From the cell containing the given text, extract its center point as (x, y) coordinate. 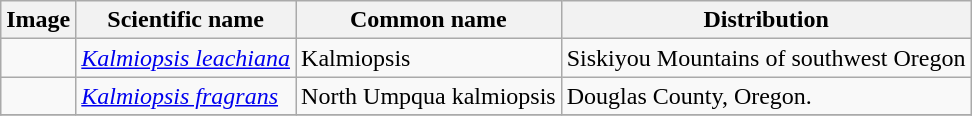
Image (38, 20)
Kalmiopsis (429, 58)
Kalmiopsis leachiana (186, 58)
Kalmiopsis fragrans (186, 96)
Siskiyou Mountains of southwest Oregon (766, 58)
North Umpqua kalmiopsis (429, 96)
Douglas County, Oregon. (766, 96)
Common name (429, 20)
Scientific name (186, 20)
Distribution (766, 20)
